Pinpoint the cell where the given text exists, returning its [x, y] midpoint coordinate. 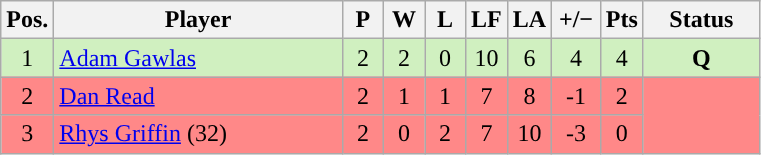
LA [529, 20]
Rhys Griffin (32) [198, 134]
Dan Read [198, 96]
Player [198, 20]
Status [701, 20]
3 [28, 134]
Q [701, 58]
Pts [622, 20]
Adam Gawlas [198, 58]
P [362, 20]
-1 [576, 96]
L [444, 20]
+/− [576, 20]
-3 [576, 134]
LF [487, 20]
Pos. [28, 20]
W [404, 20]
8 [529, 96]
6 [529, 58]
